Extract the [X, Y] coordinate from the center of the cell holding the provided text.  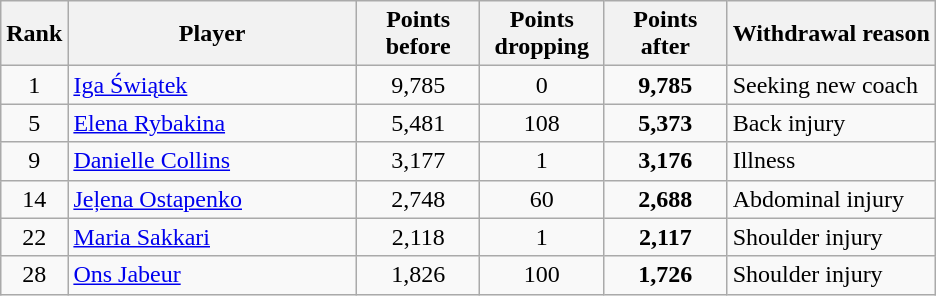
Seeking new coach [831, 85]
Abdominal injury [831, 199]
14 [34, 199]
2,117 [666, 237]
Back injury [831, 123]
28 [34, 275]
100 [542, 275]
5,481 [418, 123]
Withdrawal reason [831, 34]
Points after [666, 34]
1,726 [666, 275]
22 [34, 237]
0 [542, 85]
9 [34, 161]
Rank [34, 34]
Iga Świątek [212, 85]
2,688 [666, 199]
3,176 [666, 161]
2,748 [418, 199]
60 [542, 199]
5 [34, 123]
Points before [418, 34]
Maria Sakkari [212, 237]
3,177 [418, 161]
Illness [831, 161]
2,118 [418, 237]
Danielle Collins [212, 161]
1,826 [418, 275]
5,373 [666, 123]
Ons Jabeur [212, 275]
108 [542, 123]
Points dropping [542, 34]
Jeļena Ostapenko [212, 199]
Elena Rybakina [212, 123]
Player [212, 34]
